Pinpoint the cell where the given text exists, returning its [x, y] midpoint coordinate. 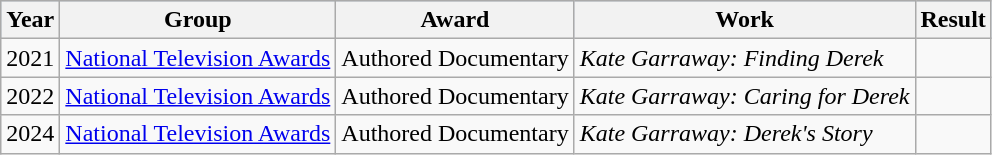
Result [953, 20]
Year [30, 20]
Kate Garraway: Finding Derek [744, 58]
2022 [30, 96]
Kate Garraway: Caring for Derek [744, 96]
2021 [30, 58]
Group [198, 20]
Award [455, 20]
2024 [30, 134]
Kate Garraway: Derek's Story [744, 134]
Work [744, 20]
